Extract the (x, y) coordinate from the center of the cell holding the provided text.  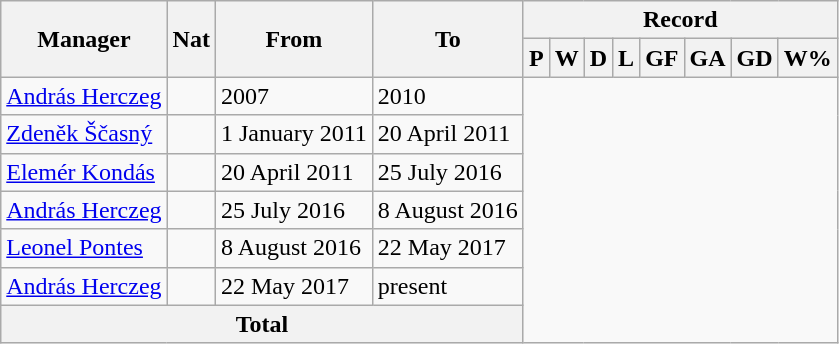
P (536, 58)
D (598, 58)
GA (708, 58)
present (448, 286)
Record (680, 20)
Elemér Kondás (84, 172)
W (566, 58)
GF (662, 58)
Zdeněk Ščasný (84, 134)
1 January 2011 (294, 134)
Nat (191, 39)
Leonel Pontes (84, 248)
From (294, 39)
To (448, 39)
2007 (294, 96)
L (626, 58)
Total (262, 324)
2010 (448, 96)
W% (808, 58)
Manager (84, 39)
GD (754, 58)
